Detect which cell encompasses the target text, then output its [x, y] center coordinate. 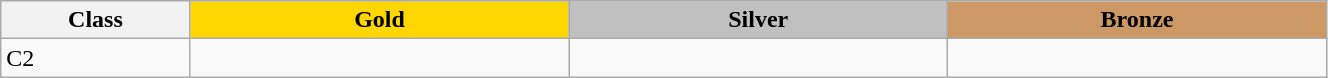
Bronze [1138, 20]
C2 [96, 58]
Class [96, 20]
Silver [758, 20]
Gold [380, 20]
